Return (x, y) of the center of cell containing provided text 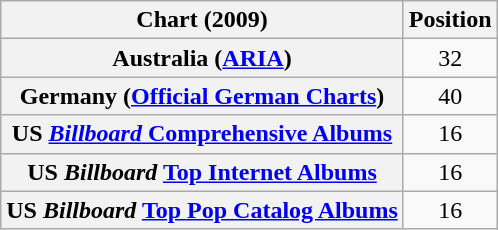
Chart (2009) (202, 20)
US Billboard Top Internet Albums (202, 172)
US Billboard Top Pop Catalog Albums (202, 210)
40 (450, 96)
Germany (Official German Charts) (202, 96)
32 (450, 58)
Australia (ARIA) (202, 58)
US Billboard Comprehensive Albums (202, 134)
Position (450, 20)
